From the cell containing the given text, extract its center point as (X, Y) coordinate. 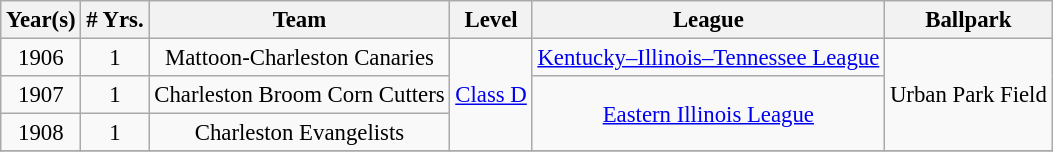
Charleston Broom Corn Cutters (300, 95)
Class D (491, 96)
Kentucky–Illinois–Tennessee League (708, 58)
Mattoon-Charleston Canaries (300, 58)
# Yrs. (115, 20)
1906 (41, 58)
Eastern Illinois League (708, 114)
Charleston Evangelists (300, 133)
Level (491, 20)
League (708, 20)
Ballpark (969, 20)
1908 (41, 133)
Urban Park Field (969, 96)
1907 (41, 95)
Year(s) (41, 20)
Team (300, 20)
